Output the [X, Y] coordinate of the center of the cell containing the given text.  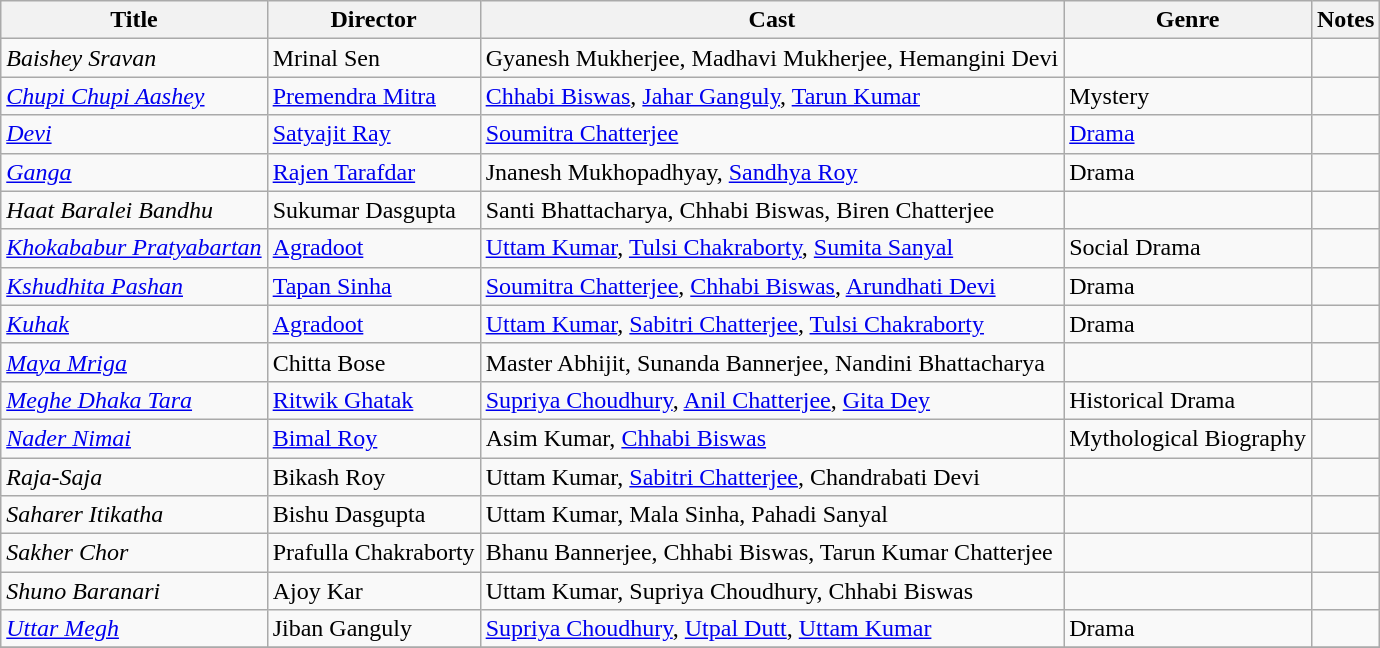
Uttar Megh [134, 629]
Master Abhijit, Sunanda Bannerjee, Nandini Bhattacharya [772, 362]
Asim Kumar, Chhabi Biswas [772, 438]
Premendra Mitra [374, 96]
Mrinal Sen [374, 58]
Chitta Bose [374, 362]
Title [134, 20]
Mythological Biography [1188, 438]
Soumitra Chatterjee [772, 134]
Bishu Dasgupta [374, 515]
Notes [1345, 20]
Supriya Choudhury, Anil Chatterjee, Gita Dey [772, 400]
Chhabi Biswas, Jahar Ganguly, Tarun Kumar [772, 96]
Ganga [134, 172]
Jiban Ganguly [374, 629]
Devi [134, 134]
Shuno Baranari [134, 591]
Uttam Kumar, Sabitri Chatterjee, Tulsi Chakraborty [772, 324]
Maya Mriga [134, 362]
Ritwik Ghatak [374, 400]
Supriya Choudhury, Utpal Dutt, Uttam Kumar [772, 629]
Uttam Kumar, Tulsi Chakraborty, Sumita Sanyal [772, 248]
Historical Drama [1188, 400]
Uttam Kumar, Sabitri Chatterjee, Chandrabati Devi [772, 477]
Haat Baralei Bandhu [134, 210]
Gyanesh Mukherjee, Madhavi Mukherjee, Hemangini Devi [772, 58]
Meghe Dhaka Tara [134, 400]
Social Drama [1188, 248]
Bikash Roy [374, 477]
Sukumar Dasgupta [374, 210]
Tapan Sinha [374, 286]
Mystery [1188, 96]
Prafulla Chakraborty [374, 553]
Uttam Kumar, Mala Sinha, Pahadi Sanyal [772, 515]
Bhanu Bannerjee, Chhabi Biswas, Tarun Kumar Chatterjee [772, 553]
Genre [1188, 20]
Nader Nimai [134, 438]
Santi Bhattacharya, Chhabi Biswas, Biren Chatterjee [772, 210]
Soumitra Chatterjee, Chhabi Biswas, Arundhati Devi [772, 286]
Sakher Chor [134, 553]
Khokababur Pratyabartan [134, 248]
Satyajit Ray [374, 134]
Rajen Tarafdar [374, 172]
Cast [772, 20]
Jnanesh Mukhopadhyay, Sandhya Roy [772, 172]
Saharer Itikatha [134, 515]
Director [374, 20]
Bimal Roy [374, 438]
Raja-Saja [134, 477]
Ajoy Kar [374, 591]
Kshudhita Pashan [134, 286]
Kuhak [134, 324]
Uttam Kumar, Supriya Choudhury, Chhabi Biswas [772, 591]
Chupi Chupi Aashey [134, 96]
Baishey Sravan [134, 58]
